For the text-containing cell, return its midpoint in (X, Y) coordinate format. 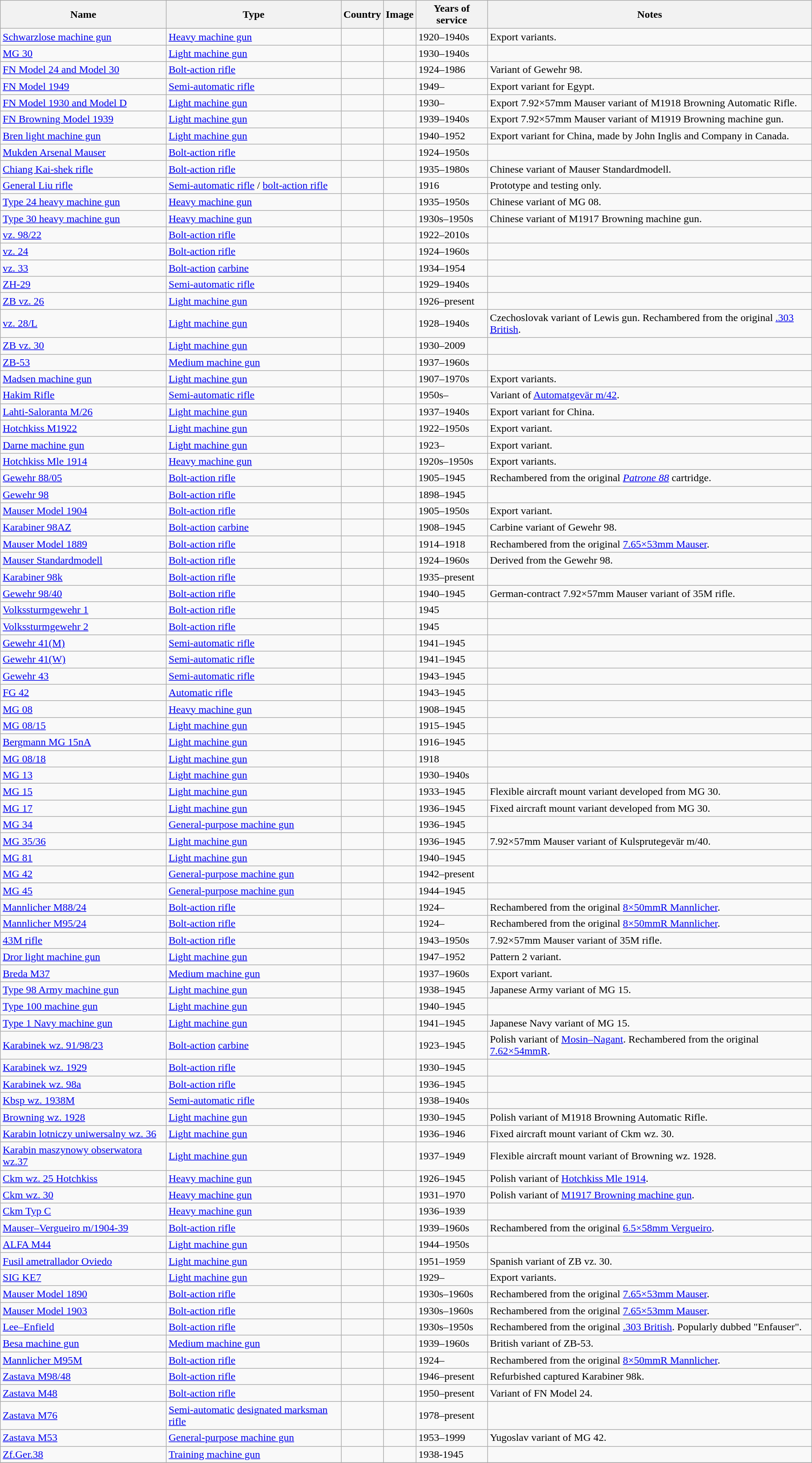
ZB-53 (83, 362)
1946–present (452, 1377)
MG 13 (83, 775)
Semi-automatic rifle / bolt-action rifle (253, 185)
1938–1945 (452, 990)
Madsen machine gun (83, 379)
1929– (452, 1277)
Hotchkiss Mle 1914 (83, 461)
43M rifle (83, 940)
Lahti-Saloranta M/26 (83, 412)
Karabinek wz. 98a (83, 1084)
Rechambered from the original .303 British. Popularly dubbed "Enfauser". (650, 1327)
Browning wz. 1928 (83, 1117)
1930– (452, 103)
Mauser Model 1903 (83, 1311)
1915–1945 (452, 725)
7.92×57mm Mauser variant of Kulsprutegevär m/40. (650, 841)
Mannlicher M95M (83, 1360)
FG 42 (83, 692)
Japanese Army variant of MG 15. (650, 990)
General Liu rifle (83, 185)
Yugoslav variant of MG 42. (650, 1438)
Variant of Gewehr 98. (650, 70)
Rechambered from the original Patrone 88 cartridge. (650, 478)
Gewehr 88/05 (83, 478)
Export 7.92×57mm Mauser variant of M1918 Browning Automatic Rifle. (650, 103)
Japanese Navy variant of MG 15. (650, 1023)
1950s– (452, 395)
SIG KE7 (83, 1277)
1935–1980s (452, 169)
Chinese variant of M1917 Browning machine gun. (650, 218)
Mauser Model 1904 (83, 511)
1951–1959 (452, 1261)
1938–1940s (452, 1101)
Mauser Standardmodell (83, 561)
Polish variant of Hotchkiss Mle 1914. (650, 1178)
Zastava M76 (83, 1415)
1936–1939 (452, 1211)
1937–1949 (452, 1156)
Type 30 heavy machine gun (83, 218)
Zastava M48 (83, 1393)
Zastava M98/48 (83, 1377)
Karabin maszynowy obserwatora wz.37 (83, 1156)
ZB vz. 26 (83, 301)
1942–present (452, 874)
vz. 98/22 (83, 235)
7.92×57mm Mauser variant of 35M rifle. (650, 940)
Country (362, 15)
Chinese variant of MG 08. (650, 202)
1931–1970 (452, 1195)
Fixed aircraft mount variant of Ckm wz. 30. (650, 1134)
Bren light machine gun (83, 136)
Ckm Typ C (83, 1211)
FN Model 24 and Model 30 (83, 70)
1944–1945 (452, 891)
Type (253, 15)
Mauser Model 1890 (83, 1294)
Flexible aircraft mount variant developed from MG 30. (650, 792)
Polish variant of Mosin–Nagant. Rechambered from the original 7.62×54mmR. (650, 1046)
ZH-29 (83, 285)
1907–1970s (452, 379)
1943–1950s (452, 940)
MG 35/36 (83, 841)
MG 08 (83, 709)
Variant of Automatgevär m/42. (650, 395)
Gewehr 41(W) (83, 659)
Gewehr 98/40 (83, 594)
MG 15 (83, 792)
ALFA M44 (83, 1244)
1934–1954 (452, 268)
Karabiner 98k (83, 577)
1935–present (452, 577)
1947–1952 (452, 957)
Spanish variant of ZB vz. 30. (650, 1261)
1923– (452, 445)
MG 08/18 (83, 759)
Training machine gun (253, 1454)
Notes (650, 15)
Hakim Rifle (83, 395)
1930–2009 (452, 346)
1944–1950s (452, 1244)
1978–present (452, 1415)
1918 (452, 759)
1940–1952 (452, 136)
MG 17 (83, 808)
Flexible aircraft mount variant of Browning wz. 1928. (650, 1156)
1922–1950s (452, 428)
Carbine variant of Gewehr 98. (650, 528)
MG 30 (83, 53)
Karabiner 98AZ (83, 528)
Fixed aircraft mount variant developed from MG 30. (650, 808)
Zf.Ger.38 (83, 1454)
Lee–Enfield (83, 1327)
1928–1940s (452, 324)
Export variant for China, made by John Inglis and Company in Canada. (650, 136)
1920s–1950s (452, 461)
Type 100 machine gun (83, 1006)
Fusil ametrallador Oviedo (83, 1261)
Polish variant of M1918 Browning Automatic Rifle. (650, 1117)
Schwarzlose machine gun (83, 37)
FN Model 1930 and Model D (83, 103)
Czechoslovak variant of Lewis gun. Rechambered from the original .303 British. (650, 324)
Variant of FN Model 24. (650, 1393)
Ckm wz. 30 (83, 1195)
MG 08/15 (83, 725)
1938-1945 (452, 1454)
ZB vz. 30 (83, 346)
Karabinek wz. 91/98/23 (83, 1046)
Ckm wz. 25 Hotchkiss (83, 1178)
1898–1945 (452, 494)
Mauser–Vergueiro m/1904-39 (83, 1228)
Breda M37 (83, 973)
Automatic rifle (253, 692)
Mukden Arsenal Mauser (83, 152)
Karabin lotniczy uniwersalny wz. 36 (83, 1134)
1914–1918 (452, 544)
Volkssturmgewehr 1 (83, 610)
Mannlicher M95/24 (83, 924)
1933–1945 (452, 792)
MG 42 (83, 874)
Years of service (452, 15)
1950–present (452, 1393)
Zastava M53 (83, 1438)
Prototype and testing only. (650, 185)
Polish variant of M1917 Browning machine gun. (650, 1195)
Chinese variant of Mauser Standardmodell. (650, 169)
1935–1950s (452, 202)
Derived from the Gewehr 98. (650, 561)
Semi-automatic designated marksman rifle (253, 1415)
1905–1950s (452, 511)
Bergmann MG 15nA (83, 742)
1939–1940s (452, 119)
1916–1945 (452, 742)
Chiang Kai-shek rifle (83, 169)
1926–1945 (452, 1178)
1929–1940s (452, 285)
1949– (452, 86)
Image (400, 15)
1924–1986 (452, 70)
1953–1999 (452, 1438)
Gewehr 41(M) (83, 643)
MG 34 (83, 825)
1937–1940s (452, 412)
vz. 33 (83, 268)
FN Model 1949 (83, 86)
Mauser Model 1889 (83, 544)
Hotchkiss M1922 (83, 428)
MG 45 (83, 891)
Rechambered from the original 6.5×58mm Vergueiro. (650, 1228)
FN Browning Model 1939 (83, 119)
Dror light machine gun (83, 957)
vz. 24 (83, 252)
Export variant for Egypt. (650, 86)
Export 7.92×57mm Mauser variant of M1919 Browning machine gun. (650, 119)
Gewehr 98 (83, 494)
1936–1946 (452, 1134)
Darne machine gun (83, 445)
1916 (452, 185)
1905–1945 (452, 478)
Gewehr 43 (83, 676)
German-contract 7.92×57mm Mauser variant of 35M rifle. (650, 594)
1926–present (452, 301)
Type 1 Navy machine gun (83, 1023)
Mannlicher M88/24 (83, 907)
1920–1940s (452, 37)
vz. 28/L (83, 324)
Kbsp wz. 1938M (83, 1101)
Pattern 2 variant. (650, 957)
MG 81 (83, 858)
1922–2010s (452, 235)
Name (83, 15)
Refurbished captured Karabiner 98k. (650, 1377)
Type 98 Army machine gun (83, 990)
Type 24 heavy machine gun (83, 202)
Besa machine gun (83, 1344)
1923–1945 (452, 1046)
1924–1950s (452, 152)
Karabinek wz. 1929 (83, 1068)
Volkssturmgewehr 2 (83, 627)
British variant of ZB-53. (650, 1344)
Export variant for China. (650, 412)
